Capture the cell that displays the provided text and extract its [X, Y] central coordinate. 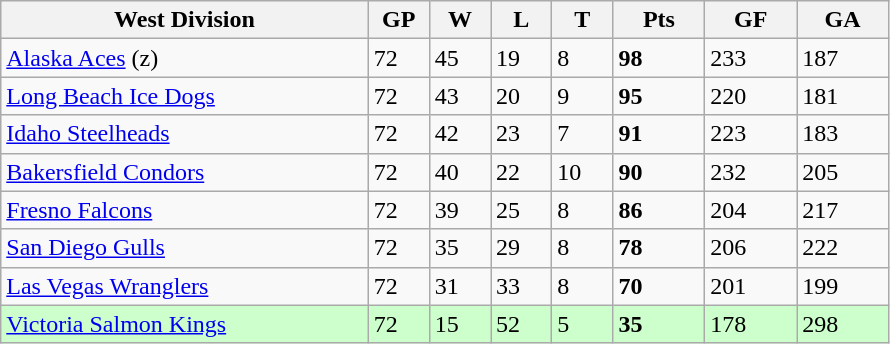
98 [659, 58]
Long Beach Ice Dogs [184, 96]
205 [843, 172]
Fresno Falcons [184, 210]
42 [460, 134]
L [522, 20]
19 [522, 58]
52 [522, 324]
5 [582, 324]
GP [398, 20]
181 [843, 96]
40 [460, 172]
San Diego Gulls [184, 248]
Victoria Salmon Kings [184, 324]
15 [460, 324]
78 [659, 248]
39 [460, 210]
23 [522, 134]
201 [751, 286]
West Division [184, 20]
43 [460, 96]
222 [843, 248]
7 [582, 134]
9 [582, 96]
199 [843, 286]
GF [751, 20]
232 [751, 172]
20 [522, 96]
W [460, 20]
183 [843, 134]
187 [843, 58]
298 [843, 324]
233 [751, 58]
217 [843, 210]
90 [659, 172]
204 [751, 210]
223 [751, 134]
70 [659, 286]
Bakersfield Condors [184, 172]
29 [522, 248]
31 [460, 286]
91 [659, 134]
95 [659, 96]
25 [522, 210]
GA [843, 20]
33 [522, 286]
Idaho Steelheads [184, 134]
22 [522, 172]
Las Vegas Wranglers [184, 286]
178 [751, 324]
10 [582, 172]
220 [751, 96]
Alaska Aces (z) [184, 58]
86 [659, 210]
Pts [659, 20]
T [582, 20]
206 [751, 248]
45 [460, 58]
